For the text-containing cell, return its midpoint in [x, y] coordinate format. 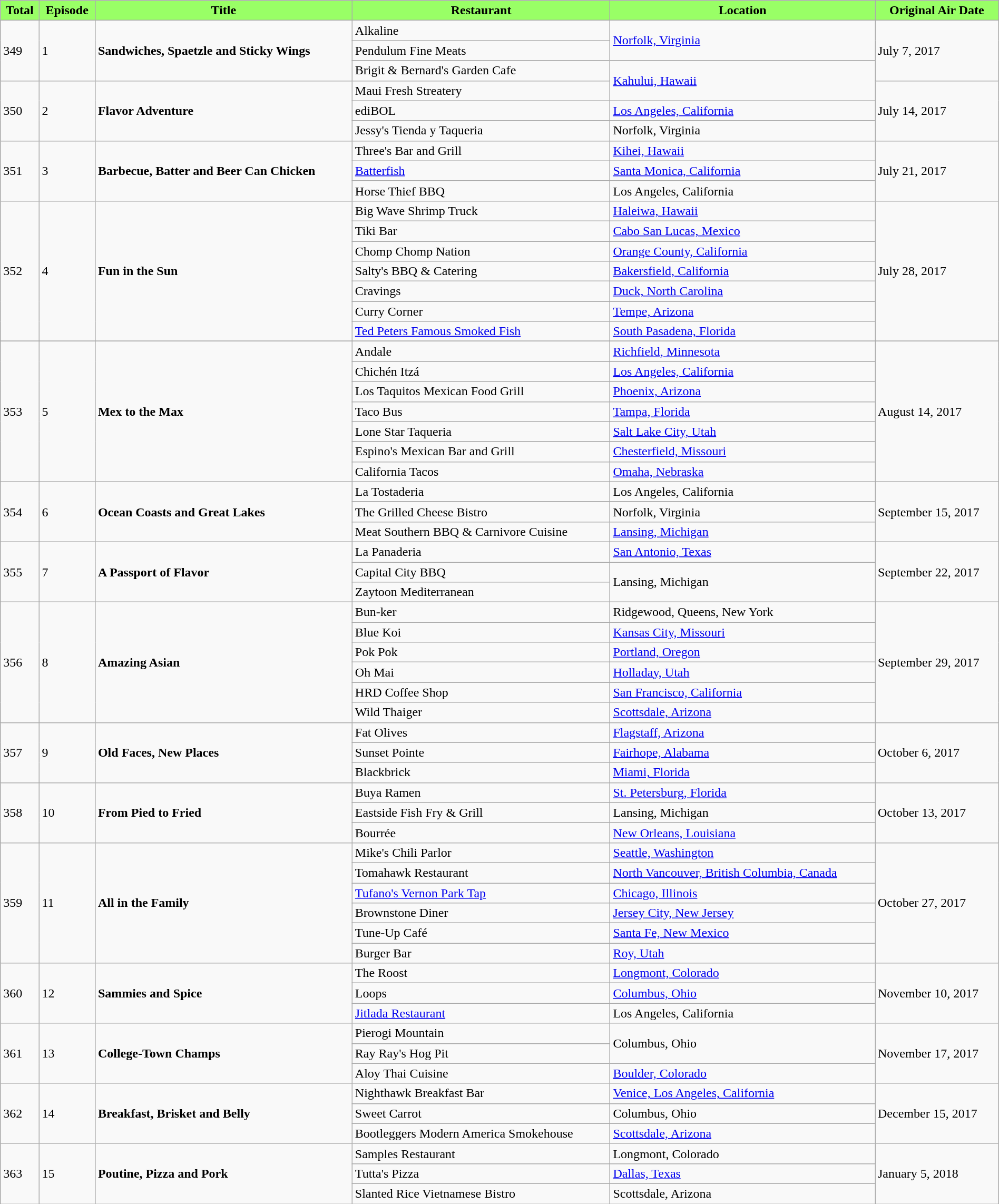
Batterfish [481, 171]
8 [67, 662]
Venice, Los Angeles, California [743, 1093]
The Grilled Cheese Bistro [481, 512]
Total [20, 11]
357 [20, 752]
La Tostaderia [481, 492]
355 [20, 572]
Pierogi Mountain [481, 1033]
July 7, 2017 [937, 51]
Santa Monica, California [743, 171]
356 [20, 662]
Portland, Oregon [743, 652]
Ted Peters Famous Smoked Fish [481, 331]
St. Petersburg, Florida [743, 792]
2 [67, 111]
Santa Fe, New Mexico [743, 933]
Tufano's Vernon Park Tap [481, 893]
September 15, 2017 [937, 512]
January 5, 2018 [937, 1173]
September 22, 2017 [937, 572]
351 [20, 171]
Tampa, Florida [743, 412]
10 [67, 813]
Boulder, Colorado [743, 1073]
363 [20, 1173]
349 [20, 51]
Blue Koi [481, 632]
Original Air Date [937, 11]
Brownstone Diner [481, 913]
Fairhope, Alabama [743, 752]
Breakfast, Brisket and Belly [223, 1113]
Amazing Asian [223, 662]
From Pied to Fried [223, 813]
July 14, 2017 [937, 111]
Miami, Florida [743, 772]
October 13, 2017 [937, 813]
Blackbrick [481, 772]
Nighthawk Breakfast Bar [481, 1093]
3 [67, 171]
Salty's BBQ & Catering [481, 271]
Restaurant [481, 11]
Chomp Chomp Nation [481, 251]
College-Town Champs [223, 1053]
Sunset Pointe [481, 752]
Lone Star Taqueria [481, 432]
Eastside Fish Fry & Grill [481, 813]
Pok Pok [481, 652]
Andale [481, 351]
Fun in the Sun [223, 271]
Pendulum Fine Meats [481, 51]
1 [67, 51]
14 [67, 1113]
Chesterfield, Missouri [743, 452]
Tiki Bar [481, 231]
All in the Family [223, 903]
13 [67, 1053]
Tutta's Pizza [481, 1173]
362 [20, 1113]
Jitlada Restaurant [481, 1013]
4 [67, 271]
Chicago, Illinois [743, 893]
July 21, 2017 [937, 171]
359 [20, 903]
Roy, Utah [743, 953]
Taco Bus [481, 412]
Espino's Mexican Bar and Grill [481, 452]
7 [67, 572]
Fat Olives [481, 732]
La Panaderia [481, 552]
October 27, 2017 [937, 903]
Episode [67, 11]
Ocean Coasts and Great Lakes [223, 512]
Omaha, Nebraska [743, 472]
San Francisco, California [743, 692]
Meat Southern BBQ & Carnivore Cuisine [481, 532]
New Orleans, Louisiana [743, 833]
Flagstaff, Arizona [743, 732]
Ridgewood, Queens, New York [743, 612]
Capital City BBQ [481, 572]
San Antonio, Texas [743, 552]
Jessy's Tienda y Taqueria [481, 131]
Mex to the Max [223, 412]
358 [20, 813]
Buya Ramen [481, 792]
November 10, 2017 [937, 993]
Kihei, Hawaii [743, 151]
December 15, 2017 [937, 1113]
Cabo San Lucas, Mexico [743, 231]
South Pasadena, Florida [743, 331]
September 29, 2017 [937, 662]
Chichén Itzá [481, 371]
Duck, North Carolina [743, 291]
Tomahawk Restaurant [481, 873]
Sammies and Spice [223, 993]
Samples Restaurant [481, 1153]
Poutine, Pizza and Pork [223, 1173]
Title [223, 11]
Bun-ker [481, 612]
Bourrée [481, 833]
12 [67, 993]
Mike's Chili Parlor [481, 853]
Sweet Carrot [481, 1113]
Brigit & Bernard's Garden Cafe [481, 71]
Alkaline [481, 31]
11 [67, 903]
5 [67, 412]
9 [67, 752]
Bakersfield, California [743, 271]
350 [20, 111]
Wild Thaiger [481, 712]
352 [20, 271]
Bootleggers Modern America Smokehouse [481, 1133]
Aloy Thai Cuisine [481, 1073]
November 17, 2017 [937, 1053]
Richfield, Minnesota [743, 351]
Salt Lake City, Utah [743, 432]
Ray Ray's Hog Pit [481, 1053]
Cravings [481, 291]
Loops [481, 993]
North Vancouver, British Columbia, Canada [743, 873]
Flavor Adventure [223, 111]
Horse Thief BBQ [481, 191]
Curry Corner [481, 311]
354 [20, 512]
Burger Bar [481, 953]
Kansas City, Missouri [743, 632]
Seattle, Washington [743, 853]
Sandwiches, Spaetzle and Sticky Wings [223, 51]
Oh Mai [481, 672]
6 [67, 512]
ediBOL [481, 111]
Holladay, Utah [743, 672]
Maui Fresh Streatery [481, 91]
Barbecue, Batter and Beer Can Chicken [223, 171]
Big Wave Shrimp Truck [481, 211]
360 [20, 993]
October 6, 2017 [937, 752]
Los Taquitos Mexican Food Grill [481, 391]
Kahului, Hawaii [743, 81]
15 [67, 1173]
July 28, 2017 [937, 271]
California Tacos [481, 472]
Tempe, Arizona [743, 311]
Tune-Up Café [481, 933]
Orange County, California [743, 251]
HRD Coffee Shop [481, 692]
The Roost [481, 973]
353 [20, 412]
A Passport of Flavor [223, 572]
Jersey City, New Jersey [743, 913]
Dallas, Texas [743, 1173]
Location [743, 11]
Phoenix, Arizona [743, 391]
Three's Bar and Grill [481, 151]
Haleiwa, Hawaii [743, 211]
Old Faces, New Places [223, 752]
August 14, 2017 [937, 412]
Slanted Rice Vietnamese Bistro [481, 1193]
361 [20, 1053]
Zaytoon Mediterranean [481, 592]
